Detect which cell encompasses the target text, then output its (X, Y) center coordinate. 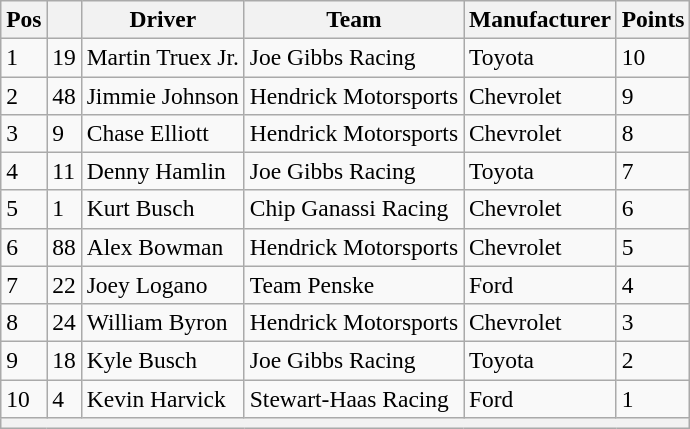
Chip Ganassi Racing (354, 209)
Driver (162, 19)
Denny Hamlin (162, 171)
Team Penske (354, 285)
24 (64, 322)
Kyle Busch (162, 360)
Kevin Harvick (162, 398)
Manufacturer (540, 19)
Alex Bowman (162, 247)
22 (64, 285)
48 (64, 95)
11 (64, 171)
Kurt Busch (162, 209)
Jimmie Johnson (162, 95)
Martin Truex Jr. (162, 57)
19 (64, 57)
Pos (24, 19)
Team (354, 19)
Points (653, 19)
Chase Elliott (162, 133)
William Byron (162, 322)
88 (64, 247)
Joey Logano (162, 285)
18 (64, 360)
Stewart-Haas Racing (354, 398)
